Extract the [x, y] coordinate from the center of the cell holding the provided text.  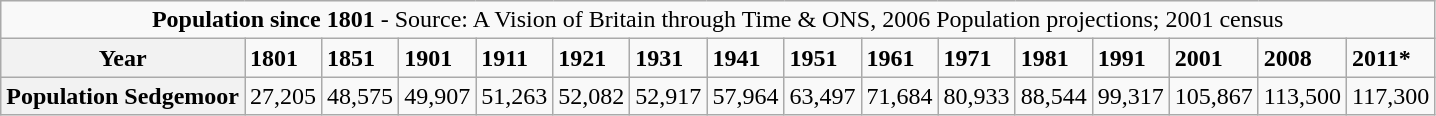
2011* [1390, 58]
113,500 [1302, 96]
80,933 [976, 96]
1911 [514, 58]
1851 [360, 58]
1921 [592, 58]
1931 [668, 58]
52,917 [668, 96]
1971 [976, 58]
48,575 [360, 96]
Population since 1801 - Source: A Vision of Britain through Time & ONS, 2006 Population projections; 2001 census [718, 20]
1941 [746, 58]
Population Sedgemoor [123, 96]
Year [123, 58]
1801 [282, 58]
49,907 [438, 96]
1961 [900, 58]
1951 [822, 58]
117,300 [1390, 96]
105,867 [1214, 96]
52,082 [592, 96]
1901 [438, 58]
88,544 [1054, 96]
2001 [1214, 58]
1991 [1130, 58]
51,263 [514, 96]
71,684 [900, 96]
2008 [1302, 58]
1981 [1054, 58]
99,317 [1130, 96]
27,205 [282, 96]
57,964 [746, 96]
63,497 [822, 96]
